Detect which cell encompasses the target text, then output its (X, Y) center coordinate. 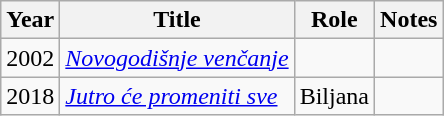
Role (334, 20)
Biljana (334, 96)
Title (177, 20)
2018 (30, 96)
Novogodišnje venčanje (177, 58)
Notes (409, 20)
Jutro će promeniti sve (177, 96)
Year (30, 20)
2002 (30, 58)
